Extract the [X, Y] coordinate from the center of the cell holding the provided text.  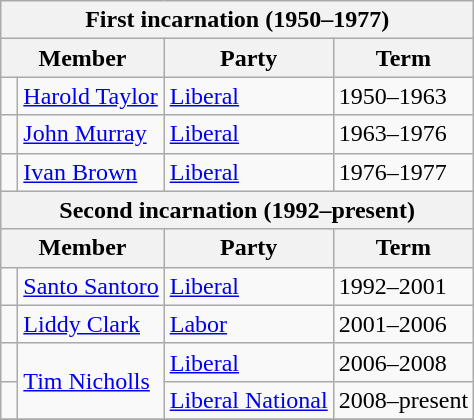
Labor [248, 324]
John Murray [91, 134]
2008–present [403, 400]
1992–2001 [403, 286]
Liberal National [248, 400]
Tim Nicholls [91, 381]
1976–1977 [403, 172]
1963–1976 [403, 134]
Second incarnation (1992–present) [238, 210]
2006–2008 [403, 362]
Santo Santoro [91, 286]
Liddy Clark [91, 324]
Harold Taylor [91, 96]
2001–2006 [403, 324]
Ivan Brown [91, 172]
1950–1963 [403, 96]
First incarnation (1950–1977) [238, 20]
